Return (X, Y) of the center of cell containing provided text 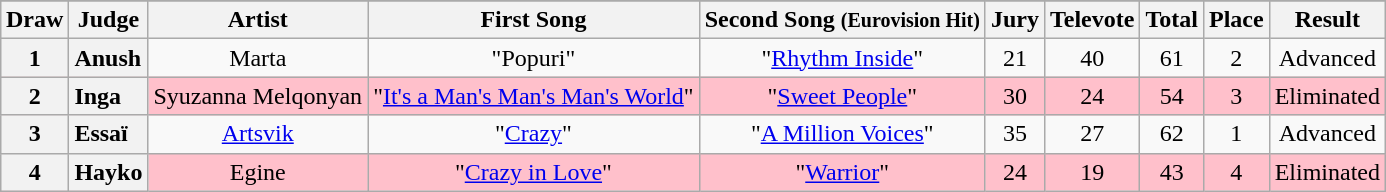
"Sweet People" (842, 96)
Jury (1014, 20)
First Song (534, 20)
Inga (108, 96)
Second Song (Eurovision Hit) (842, 20)
40 (1092, 58)
30 (1014, 96)
Total (1172, 20)
Hayko (108, 172)
Place (1236, 20)
"Crazy in Love" (534, 172)
"A Million Voices" (842, 134)
61 (1172, 58)
27 (1092, 134)
"Popuri" (534, 58)
Draw (34, 20)
19 (1092, 172)
Judge (108, 20)
Syuzanna Melqonyan (258, 96)
43 (1172, 172)
Marta (258, 58)
Artist (258, 20)
Anush (108, 58)
Televote (1092, 20)
35 (1014, 134)
"Crazy" (534, 134)
Essaï (108, 134)
Result (1327, 20)
Artsvik (258, 134)
"Warrior" (842, 172)
21 (1014, 58)
Egine (258, 172)
54 (1172, 96)
62 (1172, 134)
"It's a Man's Man's Man's World" (534, 96)
"Rhythm Inside" (842, 58)
